Scan for the cell matching the given text and deliver its [X, Y] coordinate at center. 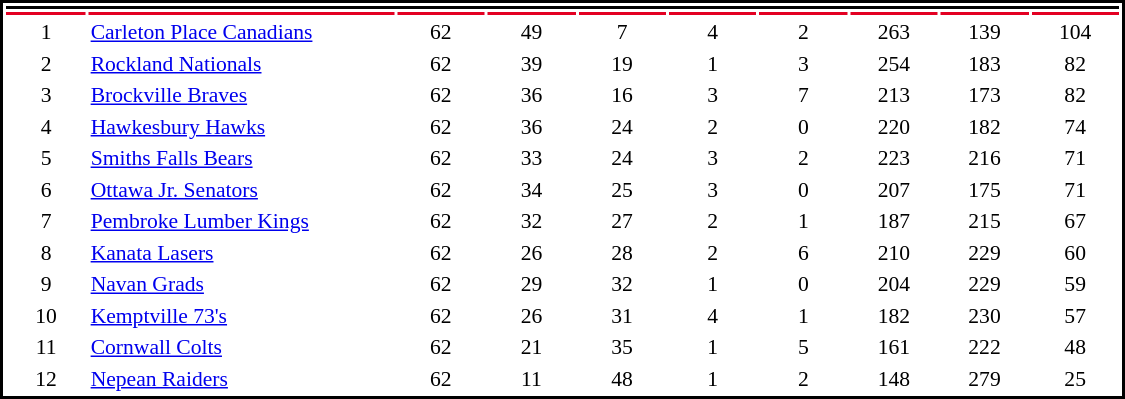
222 [985, 347]
263 [894, 32]
Ottawa Jr. Senators [242, 190]
279 [985, 378]
215 [985, 221]
67 [1075, 221]
Brockville Braves [242, 95]
204 [894, 284]
12 [46, 378]
183 [985, 64]
Kemptville 73's [242, 316]
Hawkesbury Hawks [242, 126]
139 [985, 32]
34 [532, 190]
207 [894, 190]
19 [622, 64]
Rockland Nationals [242, 64]
104 [1075, 32]
8 [46, 252]
Kanata Lasers [242, 252]
173 [985, 95]
10 [46, 316]
Smiths Falls Bears [242, 158]
59 [1075, 284]
57 [1075, 316]
187 [894, 221]
28 [622, 252]
216 [985, 158]
210 [894, 252]
148 [894, 378]
27 [622, 221]
31 [622, 316]
220 [894, 126]
Navan Grads [242, 284]
29 [532, 284]
230 [985, 316]
Carleton Place Canadians [242, 32]
175 [985, 190]
33 [532, 158]
161 [894, 347]
49 [532, 32]
223 [894, 158]
39 [532, 64]
16 [622, 95]
254 [894, 64]
213 [894, 95]
74 [1075, 126]
21 [532, 347]
35 [622, 347]
60 [1075, 252]
Cornwall Colts [242, 347]
Pembroke Lumber Kings [242, 221]
9 [46, 284]
Nepean Raiders [242, 378]
